Search for the cell housing the specified text and yield its [X, Y] center coordinate. 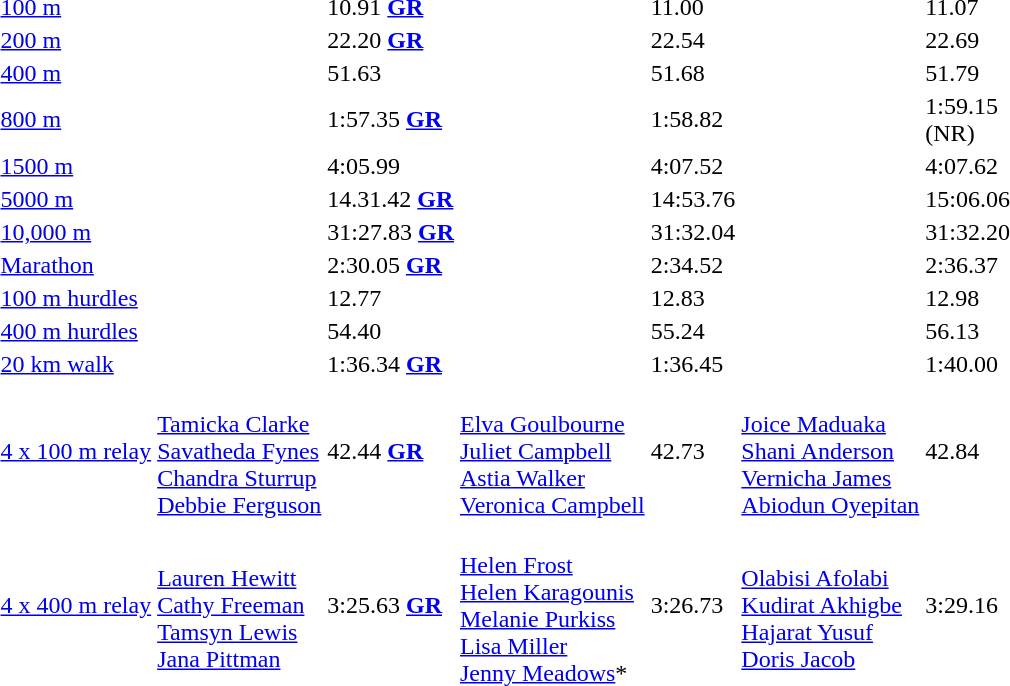
12.77 [391, 298]
4:05.99 [391, 166]
2:30.05 GR [391, 265]
54.40 [391, 331]
1:58.82 [693, 120]
Tamicka ClarkeSavatheda FynesChandra SturrupDebbie Ferguson [240, 451]
14.31.42 GR [391, 199]
42.73 [693, 451]
14:53.76 [693, 199]
55.24 [693, 331]
31:32.04 [693, 232]
22.20 GR [391, 40]
51.68 [693, 73]
31:27.83 GR [391, 232]
4:07.52 [693, 166]
42.44 GR [391, 451]
Elva GoulbourneJuliet CampbellAstia WalkerVeronica Campbell [553, 451]
Joice MaduakaShani AndersonVernicha JamesAbiodun Oyepitan [830, 451]
12.83 [693, 298]
2:34.52 [693, 265]
1:57.35 GR [391, 120]
51.63 [391, 73]
1:36.45 [693, 364]
22.54 [693, 40]
1:36.34 GR [391, 364]
